Pinpoint the cell where the given text exists, returning its (x, y) midpoint coordinate. 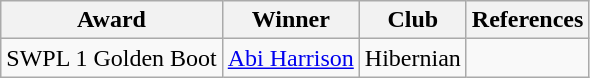
Club (412, 20)
Winner (290, 20)
Abi Harrison (290, 58)
Hibernian (412, 58)
Award (112, 20)
References (528, 20)
SWPL 1 Golden Boot (112, 58)
